Determine the (x, y) coordinate at the center of the cell enclosing the given text.  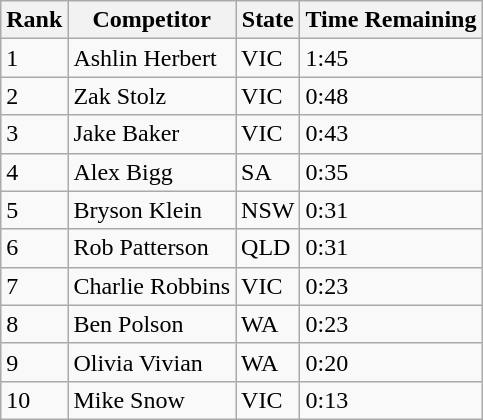
1:45 (391, 58)
Rob Patterson (152, 248)
Competitor (152, 20)
2 (34, 96)
0:13 (391, 400)
0:43 (391, 134)
Mike Snow (152, 400)
8 (34, 324)
0:35 (391, 172)
Olivia Vivian (152, 362)
1 (34, 58)
Alex Bigg (152, 172)
Rank (34, 20)
5 (34, 210)
Jake Baker (152, 134)
Ashlin Herbert (152, 58)
QLD (268, 248)
Bryson Klein (152, 210)
3 (34, 134)
SA (268, 172)
0:48 (391, 96)
Zak Stolz (152, 96)
State (268, 20)
9 (34, 362)
0:20 (391, 362)
Time Remaining (391, 20)
4 (34, 172)
Ben Polson (152, 324)
Charlie Robbins (152, 286)
7 (34, 286)
10 (34, 400)
6 (34, 248)
NSW (268, 210)
